Capture the cell that displays the provided text and extract its [x, y] central coordinate. 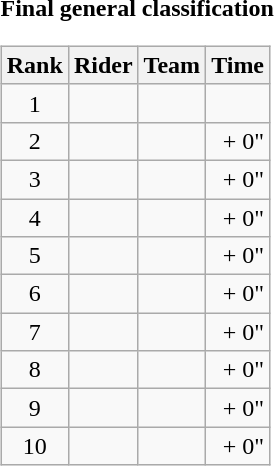
7 [34, 332]
6 [34, 294]
Team [172, 65]
Rider [103, 65]
1 [34, 103]
3 [34, 179]
9 [34, 408]
2 [34, 141]
4 [34, 217]
5 [34, 256]
Rank [34, 65]
10 [34, 446]
8 [34, 370]
Time [238, 65]
